Extract the (x, y) coordinate from the center of the cell holding the provided text.  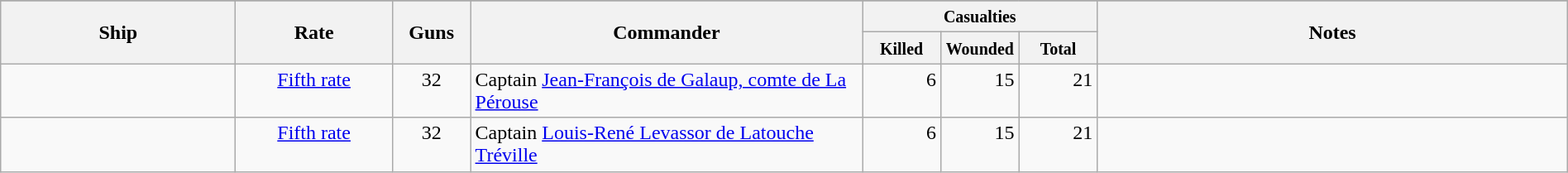
Commander (667, 32)
Wounded (979, 48)
Total (1059, 48)
Ship (118, 32)
Captain Louis-René Levassor de Latouche Tréville (667, 144)
Notes (1332, 32)
Captain Jean-François de Galaup, comte de La Pérouse (667, 91)
Killed (901, 48)
Casualties (980, 17)
Rate (314, 32)
Guns (432, 32)
